Pinpoint the cell where the given text exists, returning its (x, y) midpoint coordinate. 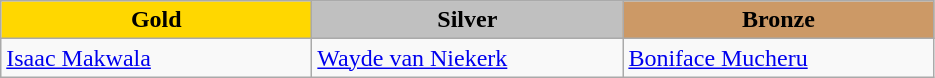
Isaac Makwala (156, 58)
Bronze (778, 20)
Boniface Mucheru (778, 58)
Silver (468, 20)
Wayde van Niekerk (468, 58)
Gold (156, 20)
